Provide the [X, Y] coordinate of the cell's center where the given text is located.  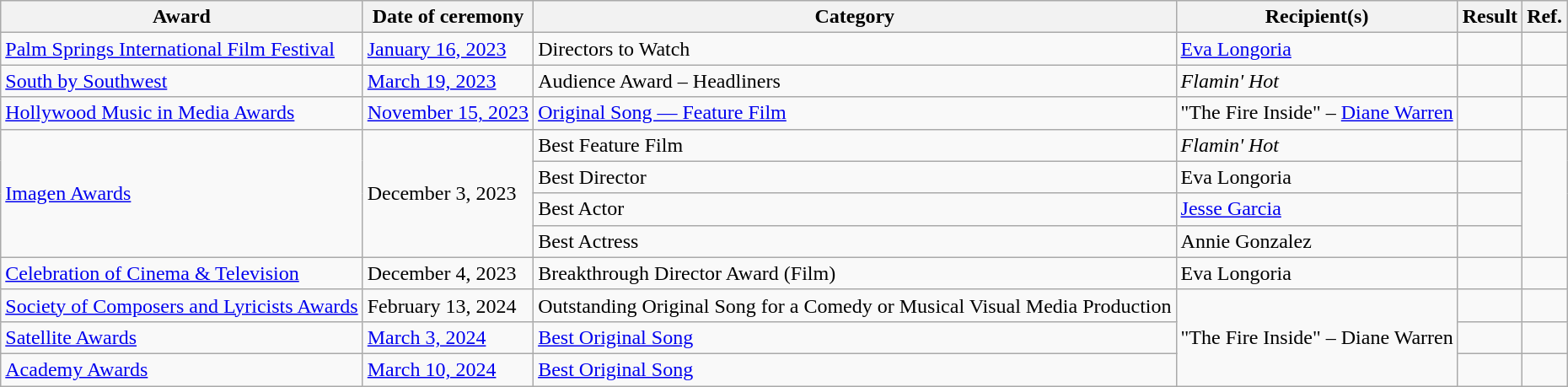
Category [855, 17]
Breakthrough Director Award (Film) [855, 273]
December 3, 2023 [448, 193]
December 4, 2023 [448, 273]
Outstanding Original Song for a Comedy or Musical Visual Media Production [855, 305]
November 15, 2023 [448, 113]
Jesse Garcia [1317, 209]
March 3, 2024 [448, 337]
Date of ceremony [448, 17]
Hollywood Music in Media Awards [182, 113]
Best Feature Film [855, 145]
Imagen Awards [182, 193]
Best Actor [855, 209]
Best Actress [855, 241]
Directors to Watch [855, 49]
Society of Composers and Lyricists Awards [182, 305]
Ref. [1544, 17]
March 19, 2023 [448, 81]
Audience Award – Headliners [855, 81]
Result [1490, 17]
March 10, 2024 [448, 369]
Satellite Awards [182, 337]
Recipient(s) [1317, 17]
Celebration of Cinema & Television [182, 273]
Original Song — Feature Film [855, 113]
Academy Awards [182, 369]
Palm Springs International Film Festival [182, 49]
January 16, 2023 [448, 49]
Best Director [855, 177]
February 13, 2024 [448, 305]
Award [182, 17]
Annie Gonzalez [1317, 241]
South by Southwest [182, 81]
